Pinpoint the cell where the given text exists, returning its (x, y) midpoint coordinate. 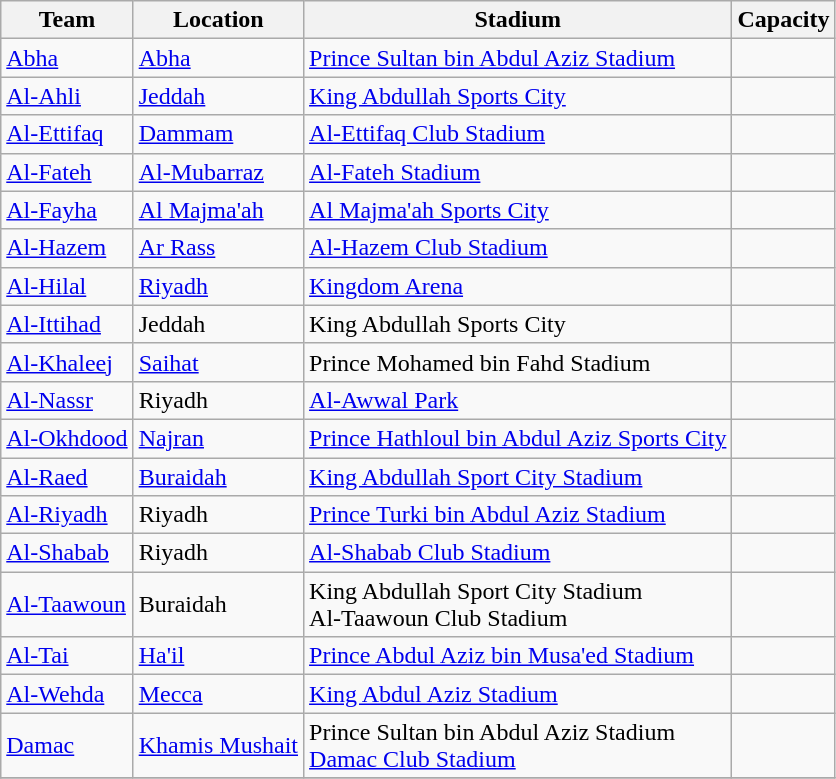
Khamis Mushait (218, 746)
Al-Nassr (67, 400)
Al-Fayha (67, 210)
Prince Sultan bin Abdul Aziz Stadium Damac Club Stadium (518, 746)
Al-Fateh Stadium (518, 172)
Saihat (218, 362)
Al-Hazem Club Stadium (518, 248)
Al-Shabab Club Stadium (518, 553)
Dammam (218, 134)
Mecca (218, 694)
Team (67, 20)
King Abdullah Sport City Stadium (518, 477)
Al-Hazem (67, 248)
Al-Shabab (67, 553)
Al-Hilal (67, 286)
Al-Ettifaq Club Stadium (518, 134)
Ha'il (218, 656)
Prince Mohamed bin Fahd Stadium (518, 362)
Al-Riyadh (67, 515)
Al-Awwal Park (518, 400)
Prince Hathloul bin Abdul Aziz Sports City (518, 438)
Prince Sultan bin Abdul Aziz Stadium (518, 58)
Al Majma'ah (218, 210)
Al-Wehda (67, 694)
Al-Fateh (67, 172)
Al-Khaleej (67, 362)
Ar Rass (218, 248)
Location (218, 20)
Stadium (518, 20)
Damac (67, 746)
Al-Okhdood (67, 438)
Al-Taawoun (67, 604)
Capacity (784, 20)
King Abdul Aziz Stadium (518, 694)
Al Majma'ah Sports City (518, 210)
Al-Ahli (67, 96)
Prince Turki bin Abdul Aziz Stadium (518, 515)
Al-Ettifaq (67, 134)
Al-Mubarraz (218, 172)
Al-Raed (67, 477)
Al-Tai (67, 656)
Al-Ittihad (67, 324)
King Abdullah Sport City StadiumAl-Taawoun Club Stadium (518, 604)
Najran (218, 438)
Kingdom Arena (518, 286)
Prince Abdul Aziz bin Musa'ed Stadium (518, 656)
